Output the [x, y] coordinate of the center of the cell containing the given text.  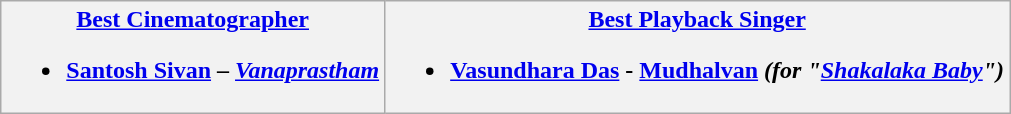
Best CinematographerSantosh Sivan – Vanaprastham [193, 58]
Best Playback SingerVasundhara Das - Mudhalvan (for "Shakalaka Baby") [698, 58]
